Pinpoint the cell where the given text exists, returning its (x, y) midpoint coordinate. 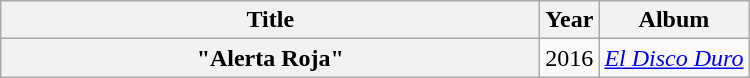
Year (570, 20)
2016 (570, 58)
Title (270, 20)
El Disco Duro (674, 58)
Album (674, 20)
"Alerta Roja" (270, 58)
